Extract the (x, y) coordinate from the center of the cell holding the provided text.  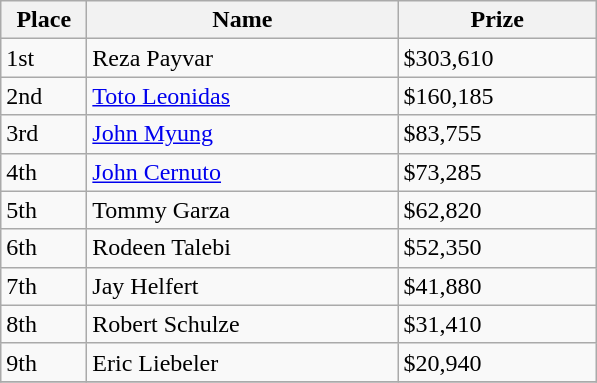
Name (242, 20)
2nd (44, 96)
$20,940 (498, 362)
John Cernuto (242, 172)
Eric Liebeler (242, 362)
Prize (498, 20)
$62,820 (498, 210)
5th (44, 210)
$31,410 (498, 324)
7th (44, 286)
4th (44, 172)
John Myung (242, 134)
8th (44, 324)
Jay Helfert (242, 286)
$52,350 (498, 248)
9th (44, 362)
$41,880 (498, 286)
3rd (44, 134)
Place (44, 20)
Robert Schulze (242, 324)
Rodeen Talebi (242, 248)
Toto Leonidas (242, 96)
Reza Payvar (242, 58)
$303,610 (498, 58)
6th (44, 248)
$83,755 (498, 134)
Tommy Garza (242, 210)
$160,185 (498, 96)
$73,285 (498, 172)
1st (44, 58)
